Extract the (x, y) coordinate from the center of the cell holding the provided text.  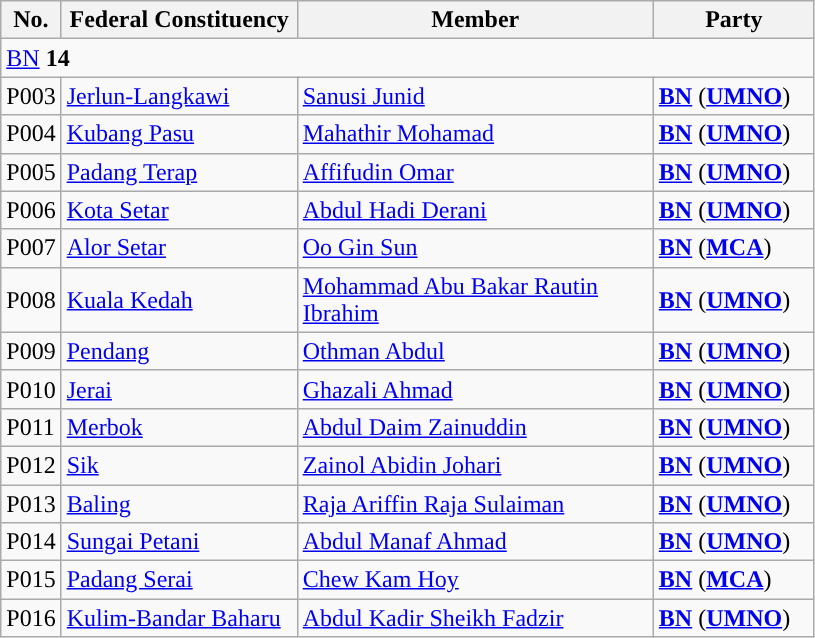
Pendang (179, 351)
P006 (31, 210)
Abdul Kadir Sheikh Fadzir (475, 618)
Abdul Daim Zainuddin (475, 427)
Alor Setar (179, 248)
Member (475, 20)
Padang Terap (179, 172)
P016 (31, 618)
P008 (31, 300)
Othman Abdul (475, 351)
P012 (31, 465)
Padang Serai (179, 580)
No. (31, 20)
P011 (31, 427)
P004 (31, 134)
Zainol Abidin Johari (475, 465)
P005 (31, 172)
Ghazali Ahmad (475, 389)
Party (734, 20)
Merbok (179, 427)
BN 14 (408, 58)
Federal Constituency (179, 20)
P014 (31, 542)
Kubang Pasu (179, 134)
Jerlun-Langkawi (179, 96)
Affifudin Omar (475, 172)
P013 (31, 503)
Baling (179, 503)
P009 (31, 351)
P003 (31, 96)
Sik (179, 465)
Mahathir Mohamad (475, 134)
Abdul Hadi Derani (475, 210)
Kulim-Bandar Baharu (179, 618)
Abdul Manaf Ahmad (475, 542)
Mohammad Abu Bakar Rautin Ibrahim (475, 300)
P010 (31, 389)
P007 (31, 248)
Sungai Petani (179, 542)
Chew Kam Hoy (475, 580)
Kota Setar (179, 210)
Oo Gin Sun (475, 248)
Jerai (179, 389)
Sanusi Junid (475, 96)
Raja Ariffin Raja Sulaiman (475, 503)
Kuala Kedah (179, 300)
P015 (31, 580)
